Search for the cell housing the specified text and yield its (x, y) center coordinate. 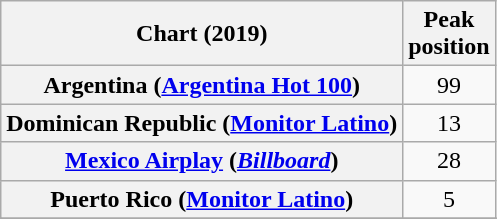
Mexico Airplay (Billboard) (202, 161)
Argentina (Argentina Hot 100) (202, 85)
Chart (2019) (202, 34)
28 (449, 161)
99 (449, 85)
5 (449, 199)
Puerto Rico (Monitor Latino) (202, 199)
Dominican Republic (Monitor Latino) (202, 123)
Peak position (449, 34)
13 (449, 123)
